Capture the cell that displays the provided text and extract its [x, y] central coordinate. 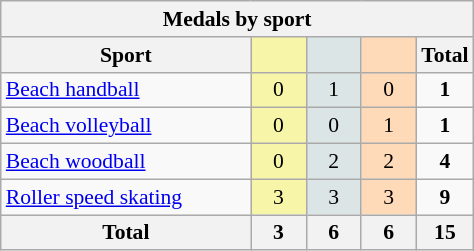
9 [444, 197]
4 [444, 162]
15 [444, 233]
Beach woodball [126, 162]
Roller speed skating [126, 197]
Beach volleyball [126, 126]
Medals by sport [238, 19]
Sport [126, 55]
Beach handball [126, 90]
